Locate the cell with the specified text and output its (x, y) center coordinate. 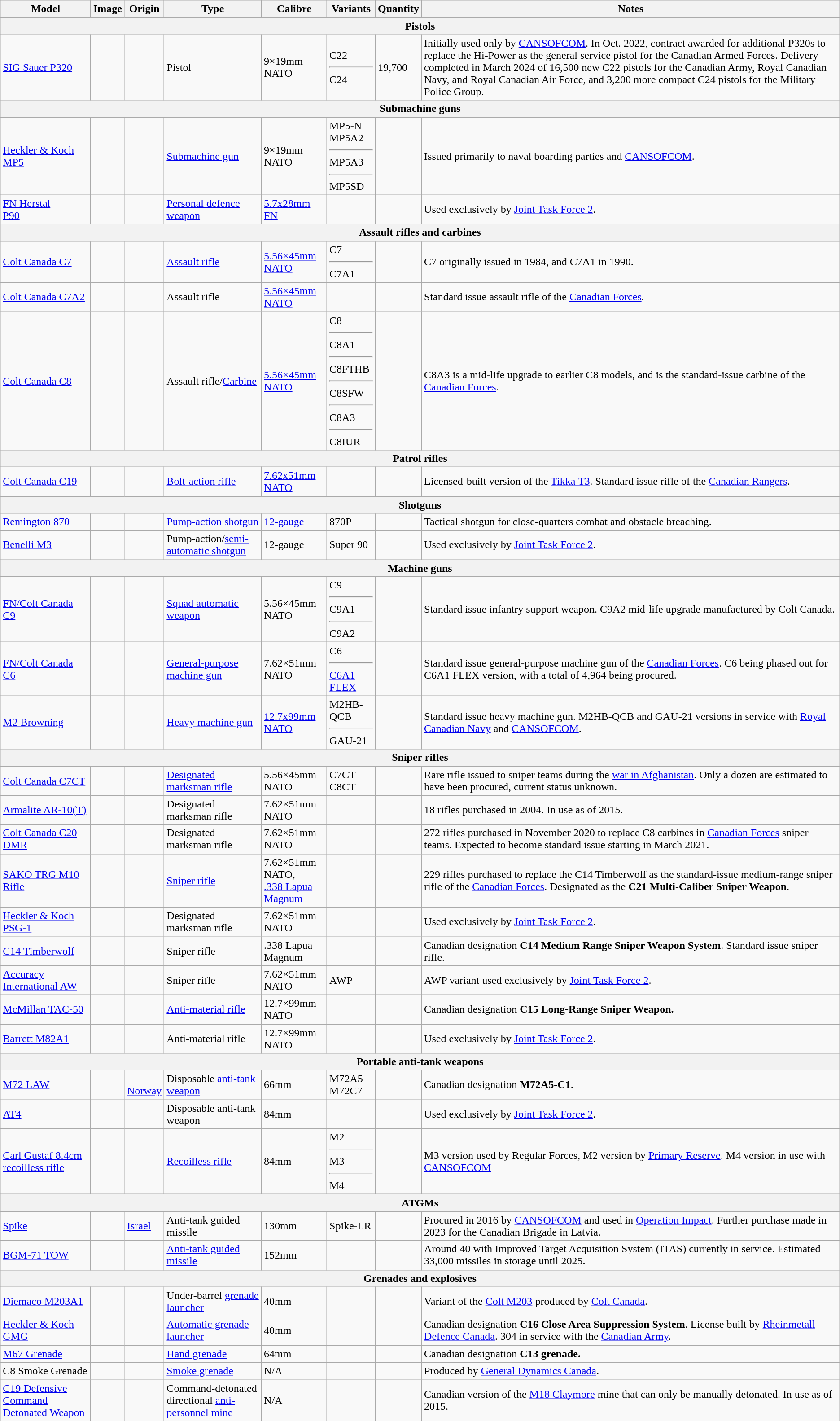
Tactical shotgun for close-quarters combat and obstacle breaching. (631, 522)
Colt Canada C7CT (46, 781)
Pistol (213, 67)
Bolt-action rifle (213, 481)
Notes (631, 9)
FN HerstalP90 (46, 209)
Grenades and explosives (420, 1278)
Submachine gun (213, 156)
Canadian designation C13 grenade. (631, 1354)
Smoke grenade (213, 1371)
Remington 870 (46, 522)
Colt Canada C8 (46, 381)
Diemaco M203A1 (46, 1302)
Colt Canada C7A2 (46, 297)
General-purpose machine gun (213, 669)
7.62x51mm NATO (294, 481)
Accuracy International AW (46, 980)
Squad automatic weapon (213, 610)
BGM-71 TOW (46, 1255)
Rare rifle issued to sniper teams during the war in Afghanistan. Only a dozen are estimated to have been procured, current status unknown. (631, 781)
5.7x28mm FN (294, 209)
M2HB-QCBGAU-21 (351, 723)
Around 40 with Improved Target Acquisition System (ITAS) currently in service. Estimated 33,000 missiles in storage until 2025. (631, 1255)
Hand grenade (213, 1354)
Benelli M3 (46, 545)
Israel (144, 1226)
Armalite AR-10(T) (46, 810)
Type (213, 9)
Variant of the Colt M203 produced by Colt Canada. (631, 1302)
Under-barrel grenade launcher (213, 1302)
C6C6A1 FLEX (351, 669)
Super 90 (351, 545)
ATGMs (420, 1203)
Variants (351, 9)
MP5-NMP5A2MP5A3MP5SD (351, 156)
AT4 (46, 1114)
M3 version used by Regular Forces, M2 version by Primary Reserve. M4 version in use with CANSOFCOM (631, 1162)
7.62×51mm NATO,.338 Lapua Magnum (294, 881)
C22C24 (351, 67)
Heckler & Koch PSG-1 (46, 922)
M2 Browning (46, 723)
Canadian designation M72A5-C1. (631, 1085)
C14 Timberwolf (46, 951)
AWP (351, 980)
Sniper rifles (420, 758)
Assault rifles and carbines (420, 232)
Heckler & Koch GMG (46, 1330)
Personal defence weapon (213, 209)
Standard issue general-purpose machine gun of the Canadian Forces. C6 being phased out for C6A1 FLEX version, with a total of 4,964 being procured. (631, 669)
Submachine guns (420, 109)
Barrett M82A1 (46, 1039)
C8 Smoke Grenade (46, 1371)
Model (46, 9)
McMillan TAC-50 (46, 1009)
152mm (294, 1255)
Standard issue infantry support weapon. C9A2 mid-life upgrade manufactured by Colt Canada. (631, 610)
870P (351, 522)
C7 originally issued in 1984, and C7A1 in 1990. (631, 262)
Origin (144, 9)
C19 Defensive Command Detonated Weapon (46, 1400)
C8A3 is a mid-life upgrade to earlier C8 models, and is the standard-issue carbine of the Canadian Forces. (631, 381)
66mm (294, 1085)
Machine guns (420, 568)
.338 Lapua Magnum (294, 951)
SAKO TRG M10 Rifle (46, 881)
FN/Colt Canada C9 (46, 610)
Portable anti-tank weapons (420, 1062)
Carl Gustaf 8.4cm recoilless rifle (46, 1162)
Issued primarily to naval boarding parties and CANSOFCOM. (631, 156)
Colt Canada C19 (46, 481)
Shotguns (420, 505)
Spike (46, 1226)
C9C9A1C9A2 (351, 610)
18 rifles purchased in 2004. In use as of 2015. (631, 810)
Heavy machine gun (213, 723)
Patrol rifles (420, 458)
Spike-LR (351, 1226)
FN/Colt Canada C6 (46, 669)
Assault rifle/Carbine (213, 381)
Canadian designation C14 Medium Range Sniper Weapon System. Standard issue sniper rifle. (631, 951)
M2M3M4 (351, 1162)
Recoilless rifle (213, 1162)
Calibre (294, 9)
C8C8A1C8FTHBC8SFWC8A3C8IUR (351, 381)
Command-detonated directional anti-personnel mine (213, 1400)
Pump-action shotgun (213, 522)
M72 LAW (46, 1085)
Canadian version of the M18 Claymore mine that can only be manually detonated. In use as of 2015. (631, 1400)
Colt Canada C20 DMR (46, 839)
Image (108, 9)
Standard issue assault rifle of the Canadian Forces. (631, 297)
Canadian designation C15 Long-Range Sniper Weapon. (631, 1009)
19,700 (398, 67)
Licensed-built version of the Tikka T3. Standard issue rifle of the Canadian Rangers. (631, 481)
Quantity (398, 9)
Norway (144, 1085)
Pump-action/semi-automatic shotgun (213, 545)
Heckler & Koch MP5 (46, 156)
12.7x99mm NATO (294, 723)
64mm (294, 1354)
Produced by General Dynamics Canada. (631, 1371)
M72A5M72C7 (351, 1085)
Automatic grenade launcher (213, 1330)
Standard issue heavy machine gun. M2HB-QCB and GAU-21 versions in service with Royal Canadian Navy and CANSOFCOM. (631, 723)
Canadian designation C16 Close Area Suppression System. License built by Rheinmetall Defence Canada. 304 in service with the Canadian Army. (631, 1330)
SIG Sauer P320 (46, 67)
C7CTC8CT (351, 781)
C7C7A1 (351, 262)
AWP variant used exclusively by Joint Task Force 2. (631, 980)
Pistols (420, 26)
130mm (294, 1226)
Procured in 2016 by CANSOFCOM and used in Operation Impact. Further purchase made in 2023 for the Canadian Brigade in Latvia. (631, 1226)
Colt Canada C7 (46, 262)
M67 Grenade (46, 1354)
